Extract the (X, Y) coordinate from the center of the cell holding the provided text.  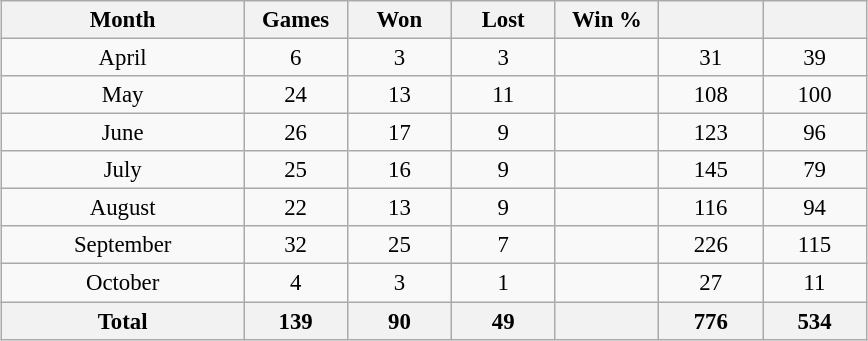
22 (296, 208)
226 (711, 245)
534 (815, 321)
April (123, 57)
Won (399, 20)
145 (711, 170)
27 (711, 283)
116 (711, 208)
Win % (607, 20)
June (123, 133)
Total (123, 321)
August (123, 208)
September (123, 245)
1 (503, 283)
7 (503, 245)
31 (711, 57)
24 (296, 95)
Month (123, 20)
90 (399, 321)
Games (296, 20)
17 (399, 133)
39 (815, 57)
94 (815, 208)
115 (815, 245)
16 (399, 170)
October (123, 283)
26 (296, 133)
79 (815, 170)
49 (503, 321)
96 (815, 133)
4 (296, 283)
108 (711, 95)
Lost (503, 20)
6 (296, 57)
100 (815, 95)
32 (296, 245)
123 (711, 133)
May (123, 95)
July (123, 170)
776 (711, 321)
139 (296, 321)
